Search for the cell housing the specified text and yield its [X, Y] center coordinate. 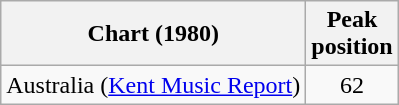
Australia (Kent Music Report) [154, 85]
Chart (1980) [154, 34]
Peakposition [352, 34]
62 [352, 85]
